Detect which cell encompasses the target text, then output its [x, y] center coordinate. 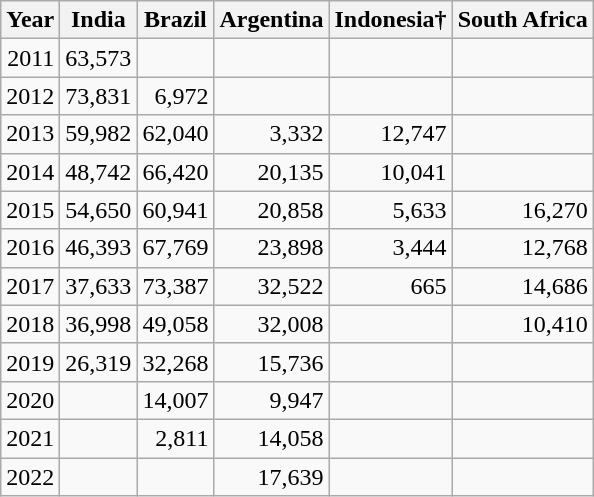
32,008 [272, 324]
73,387 [176, 286]
32,268 [176, 362]
3,332 [272, 134]
60,941 [176, 210]
10,410 [522, 324]
South Africa [522, 20]
32,522 [272, 286]
2019 [30, 362]
20,858 [272, 210]
665 [390, 286]
73,831 [98, 96]
12,768 [522, 248]
14,058 [272, 438]
2020 [30, 400]
49,058 [176, 324]
5,633 [390, 210]
15,736 [272, 362]
2,811 [176, 438]
2017 [30, 286]
17,639 [272, 477]
2018 [30, 324]
54,650 [98, 210]
20,135 [272, 172]
14,686 [522, 286]
12,747 [390, 134]
Brazil [176, 20]
48,742 [98, 172]
Year [30, 20]
2021 [30, 438]
2016 [30, 248]
16,270 [522, 210]
59,982 [98, 134]
2022 [30, 477]
23,898 [272, 248]
67,769 [176, 248]
2015 [30, 210]
2014 [30, 172]
37,633 [98, 286]
9,947 [272, 400]
10,041 [390, 172]
Indonesia† [390, 20]
3,444 [390, 248]
14,007 [176, 400]
62,040 [176, 134]
66,420 [176, 172]
2011 [30, 58]
2013 [30, 134]
India [98, 20]
6,972 [176, 96]
36,998 [98, 324]
2012 [30, 96]
26,319 [98, 362]
Argentina [272, 20]
46,393 [98, 248]
63,573 [98, 58]
